For the text-containing cell, return its midpoint in (x, y) coordinate format. 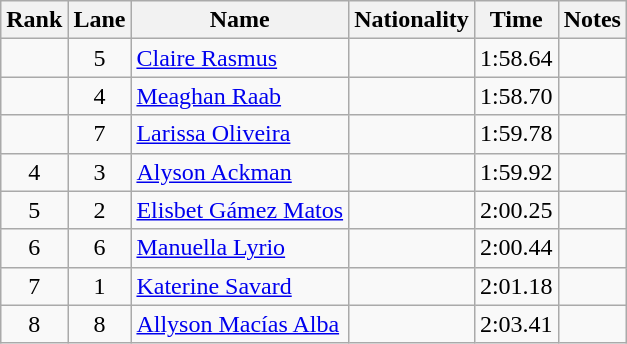
Meaghan Raab (240, 96)
2:00.25 (516, 210)
Lane (100, 20)
1:59.78 (516, 134)
1:59.92 (516, 172)
2 (100, 210)
Time (516, 20)
1:58.64 (516, 58)
2:00.44 (516, 248)
Katerine Savard (240, 286)
2:01.18 (516, 286)
Manuella Lyrio (240, 248)
1 (100, 286)
Elisbet Gámez Matos (240, 210)
3 (100, 172)
Larissa Oliveira (240, 134)
Claire Rasmus (240, 58)
Name (240, 20)
Notes (592, 20)
Allyson Macías Alba (240, 324)
Rank (34, 20)
2:03.41 (516, 324)
Nationality (412, 20)
1:58.70 (516, 96)
Alyson Ackman (240, 172)
